Identify which cell holds the provided text, then report its (x, y) central coordinate. 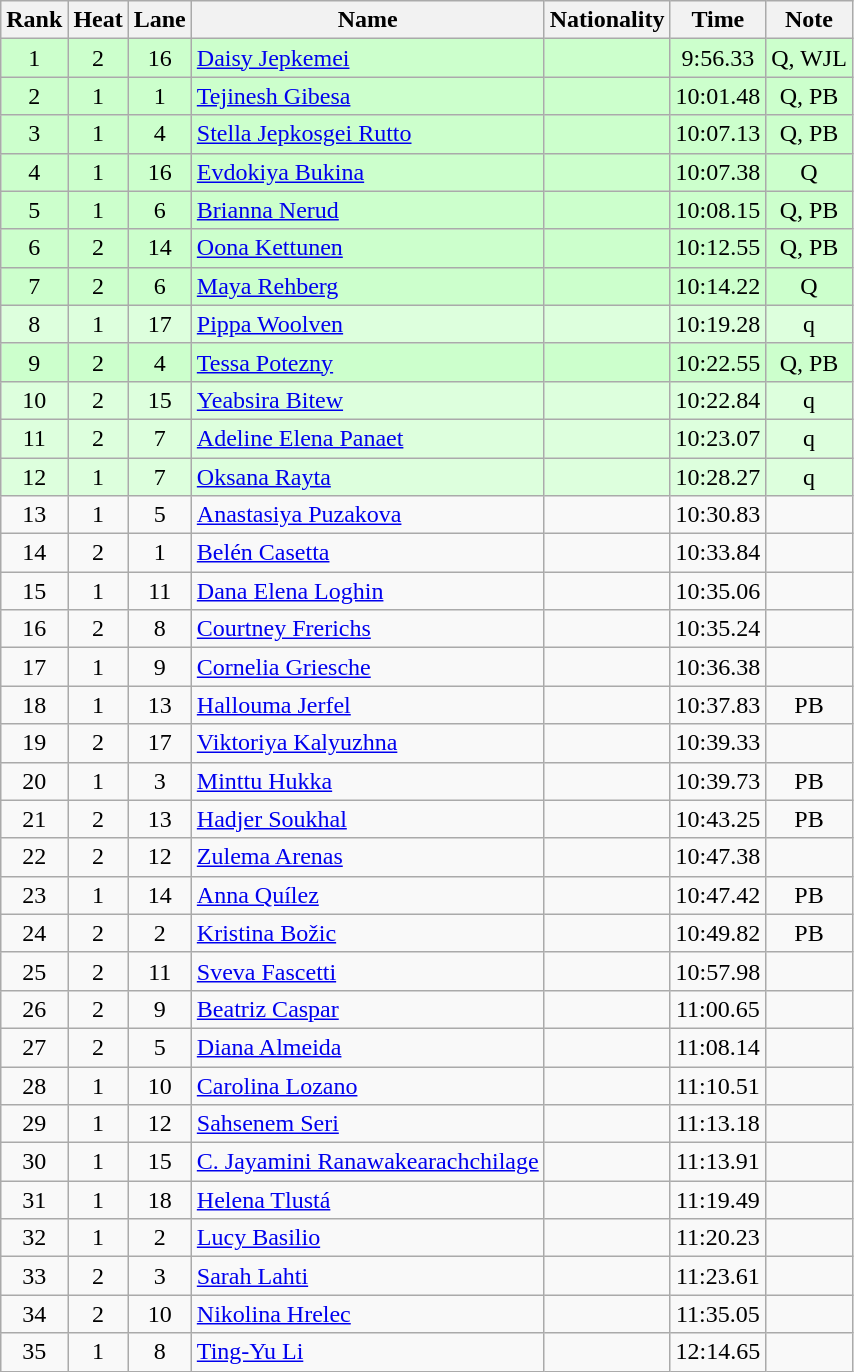
9:56.33 (718, 58)
10:22.84 (718, 400)
Courtney Frerichs (368, 629)
10:19.28 (718, 324)
10:28.27 (718, 477)
Pippa Woolven (368, 324)
Helena Tlustá (368, 1200)
Tejinesh Gibesa (368, 96)
Beatriz Caspar (368, 1009)
10:39.33 (718, 743)
30 (34, 1162)
23 (34, 895)
Diana Almeida (368, 1047)
11:23.61 (718, 1276)
Ting-Yu Li (368, 1352)
10:39.73 (718, 781)
Adeline Elena Panaet (368, 438)
Cornelia Griesche (368, 667)
34 (34, 1314)
10:43.25 (718, 819)
29 (34, 1124)
Brianna Nerud (368, 210)
Minttu Hukka (368, 781)
10:07.13 (718, 134)
10:35.24 (718, 629)
C. Jayamini Ranawakearachchilage (368, 1162)
10:36.38 (718, 667)
Lane (160, 20)
Sarah Lahti (368, 1276)
Viktoriya Kalyuzhna (368, 743)
10:47.42 (718, 895)
10:49.82 (718, 933)
Lucy Basilio (368, 1238)
Note (810, 20)
11:19.49 (718, 1200)
Anna Quílez (368, 895)
24 (34, 933)
Hallouma Jerfel (368, 705)
21 (34, 819)
11:20.23 (718, 1238)
Evdokiya Bukina (368, 172)
11:13.18 (718, 1124)
27 (34, 1047)
10:08.15 (718, 210)
Rank (34, 20)
12:14.65 (718, 1352)
11:35.05 (718, 1314)
Nikolina Hrelec (368, 1314)
22 (34, 857)
26 (34, 1009)
10:33.84 (718, 553)
Carolina Lozano (368, 1085)
Heat (98, 20)
Tessa Potezny (368, 362)
11:10.51 (718, 1085)
Dana Elena Loghin (368, 591)
25 (34, 971)
Q, WJL (810, 58)
33 (34, 1276)
10:07.38 (718, 172)
11:00.65 (718, 1009)
Name (368, 20)
Belén Casetta (368, 553)
Hadjer Soukhal (368, 819)
Sveva Fascetti (368, 971)
Zulema Arenas (368, 857)
11:08.14 (718, 1047)
10:22.55 (718, 362)
19 (34, 743)
Daisy Jepkemei (368, 58)
10:47.38 (718, 857)
10:12.55 (718, 248)
Oona Kettunen (368, 248)
10:57.98 (718, 971)
10:30.83 (718, 515)
32 (34, 1238)
10:14.22 (718, 286)
20 (34, 781)
Anastasiya Puzakova (368, 515)
10:01.48 (718, 96)
10:37.83 (718, 705)
Nationality (607, 20)
10:23.07 (718, 438)
11:13.91 (718, 1162)
Sahsenem Seri (368, 1124)
Stella Jepkosgei Rutto (368, 134)
Yeabsira Bitew (368, 400)
Kristina Božic (368, 933)
Oksana Rayta (368, 477)
35 (34, 1352)
Time (718, 20)
Maya Rehberg (368, 286)
28 (34, 1085)
10:35.06 (718, 591)
31 (34, 1200)
